Find where the given text appears and provide that cell's center as [X, Y] coordinate. 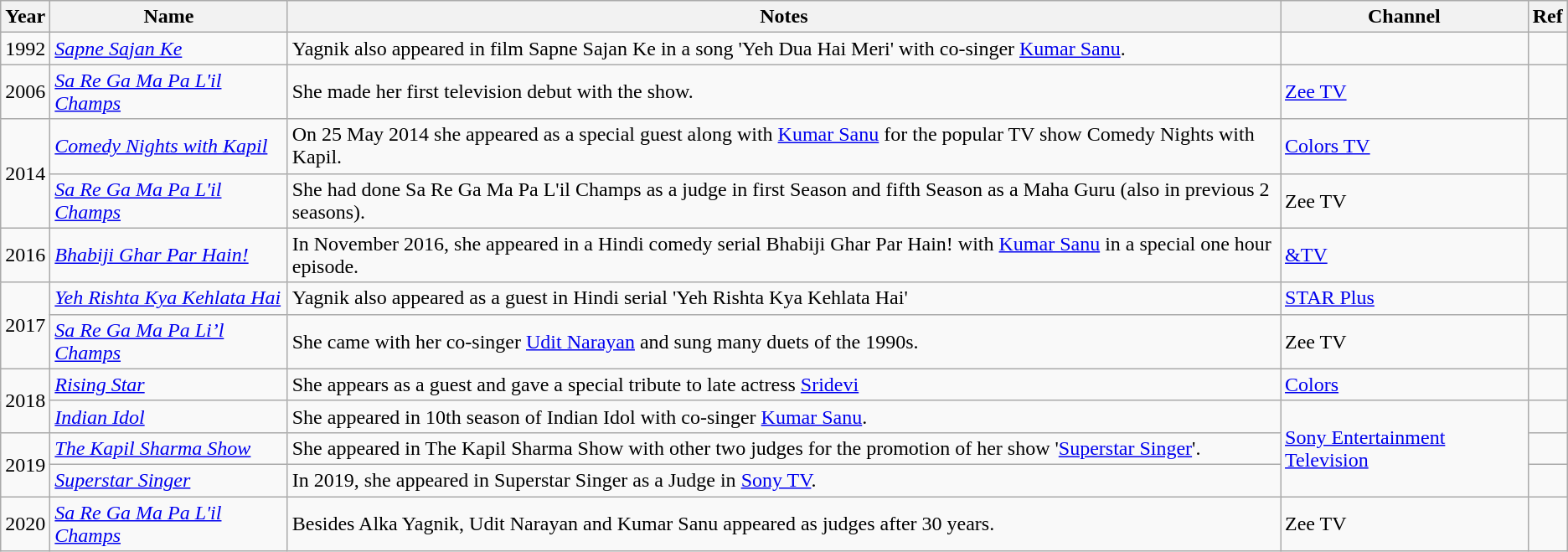
In 2019, she appeared in Superstar Singer as a Judge in Sony TV. [784, 480]
2006 [25, 92]
Sapne Sajan Ke [169, 49]
On 25 May 2014 she appeared as a special guest along with Kumar Sanu for the popular TV show Comedy Nights with Kapil. [784, 146]
2020 [25, 523]
Ref [1548, 17]
Channel [1405, 17]
She appeared in 10th season of Indian Idol with co-singer Kumar Sanu. [784, 416]
She appears as a guest and gave a special tribute to late actress Sridevi [784, 384]
Rising Star [169, 384]
Name [169, 17]
Sony Entertainment Television [1405, 448]
Besides Alka Yagnik, Udit Narayan and Kumar Sanu appeared as judges after 30 years. [784, 523]
Notes [784, 17]
Yagnik also appeared as a guest in Hindi serial 'Yeh Rishta Kya Kehlata Hai' [784, 298]
She made her first television debut with the show. [784, 92]
Bhabiji Ghar Par Hain! [169, 255]
Yagnik also appeared in film Sapne Sajan Ke in a song 'Yeh Dua Hai Meri' with co-singer Kumar Sanu. [784, 49]
She came with her co-singer Udit Narayan and sung many duets of the 1990s. [784, 342]
Comedy Nights with Kapil [169, 146]
In November 2016, she appeared in a Hindi comedy serial Bhabiji Ghar Par Hain! with Kumar Sanu in a special one hour episode. [784, 255]
Colors [1405, 384]
2018 [25, 400]
She had done Sa Re Ga Ma Pa L'il Champs as a judge in first Season and fifth Season as a Maha Guru (also in previous 2 seasons). [784, 201]
STAR Plus [1405, 298]
1992 [25, 49]
&TV [1405, 255]
Yeh Rishta Kya Kehlata Hai [169, 298]
The Kapil Sharma Show [169, 448]
Sa Re Ga Ma Pa Li’l Champs [169, 342]
2019 [25, 464]
2016 [25, 255]
She appeared in The Kapil Sharma Show with other two judges for the promotion of her show 'Superstar Singer'. [784, 448]
Indian Idol [169, 416]
2017 [25, 325]
Superstar Singer [169, 480]
2014 [25, 173]
Colors TV [1405, 146]
Year [25, 17]
